Extract the (x, y) coordinate from the center of the cell holding the provided text.  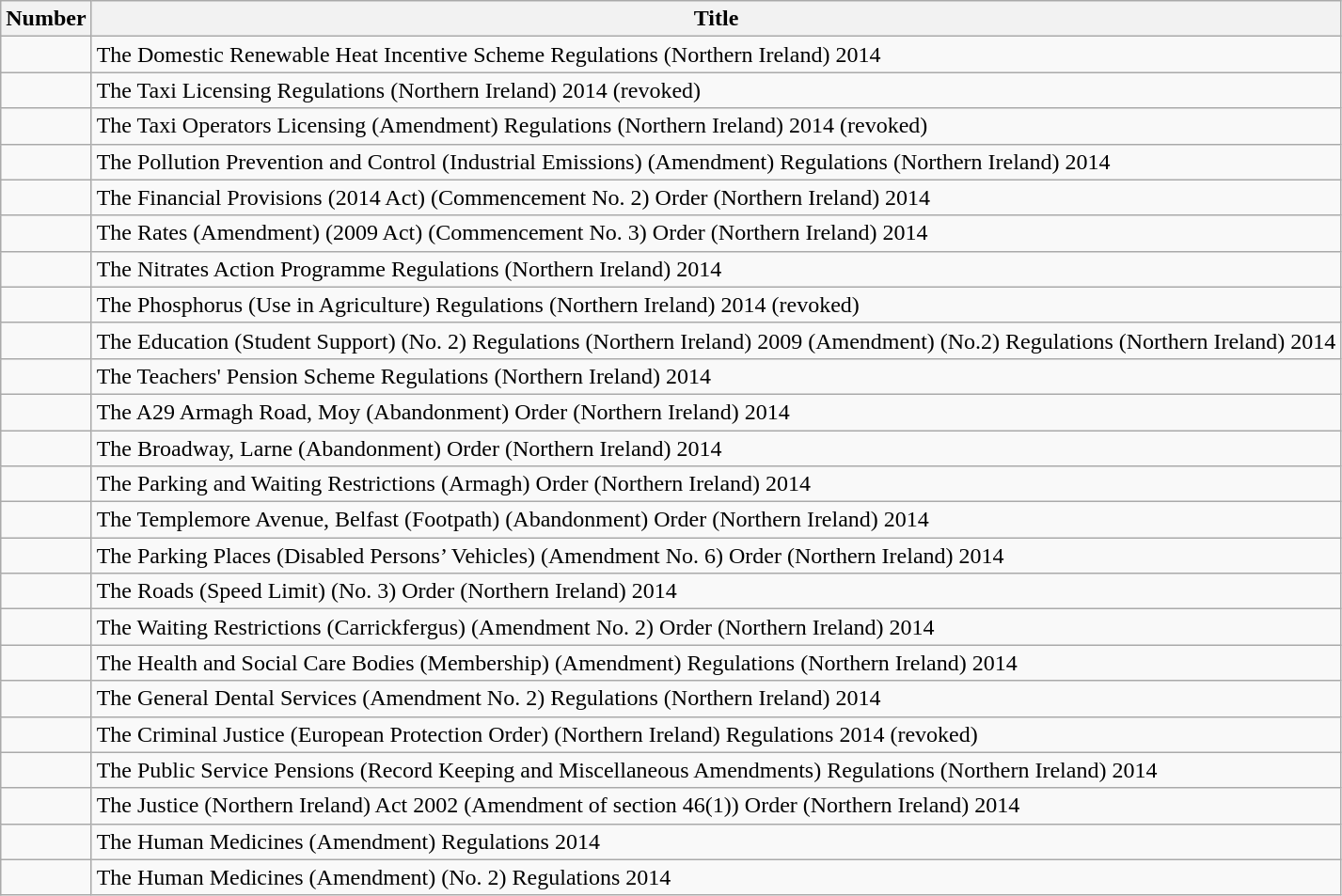
The Templemore Avenue, Belfast (Footpath) (Abandonment) Order (Northern Ireland) 2014 (717, 520)
The Parking Places (Disabled Persons’ Vehicles) (Amendment No. 6) Order (Northern Ireland) 2014 (717, 556)
The Criminal Justice (European Protection Order) (Northern Ireland) Regulations 2014 (revoked) (717, 734)
The Taxi Operators Licensing (Amendment) Regulations (Northern Ireland) 2014 (revoked) (717, 126)
The Domestic Renewable Heat Incentive Scheme Regulations (Northern Ireland) 2014 (717, 55)
The Health and Social Care Bodies (Membership) (Amendment) Regulations (Northern Ireland) 2014 (717, 663)
The Rates (Amendment) (2009 Act) (Commencement No. 3) Order (Northern Ireland) 2014 (717, 233)
The Human Medicines (Amendment) (No. 2) Regulations 2014 (717, 877)
Number (46, 19)
The Education (Student Support) (No. 2) Regulations (Northern Ireland) 2009 (Amendment) (No.2) Regulations (Northern Ireland) 2014 (717, 340)
Title (717, 19)
The Public Service Pensions (Record Keeping and Miscellaneous Amendments) Regulations (Northern Ireland) 2014 (717, 770)
The Justice (Northern Ireland) Act 2002 (Amendment of section 46(1)) Order (Northern Ireland) 2014 (717, 806)
The General Dental Services (Amendment No. 2) Regulations (Northern Ireland) 2014 (717, 699)
The Roads (Speed Limit) (No. 3) Order (Northern Ireland) 2014 (717, 591)
The Broadway, Larne (Abandonment) Order (Northern Ireland) 2014 (717, 448)
The Waiting Restrictions (Carrickfergus) (Amendment No. 2) Order (Northern Ireland) 2014 (717, 627)
The Taxi Licensing Regulations (Northern Ireland) 2014 (revoked) (717, 90)
The Financial Provisions (2014 Act) (Commencement No. 2) Order (Northern Ireland) 2014 (717, 197)
The Human Medicines (Amendment) Regulations 2014 (717, 841)
The Pollution Prevention and Control (Industrial Emissions) (Amendment) Regulations (Northern Ireland) 2014 (717, 162)
The Nitrates Action Programme Regulations (Northern Ireland) 2014 (717, 269)
The Parking and Waiting Restrictions (Armagh) Order (Northern Ireland) 2014 (717, 484)
The Phosphorus (Use in Agriculture) Regulations (Northern Ireland) 2014 (revoked) (717, 305)
The A29 Armagh Road, Moy (Abandonment) Order (Northern Ireland) 2014 (717, 412)
The Teachers' Pension Scheme Regulations (Northern Ireland) 2014 (717, 376)
